Return (X, Y) of the center of cell containing provided text 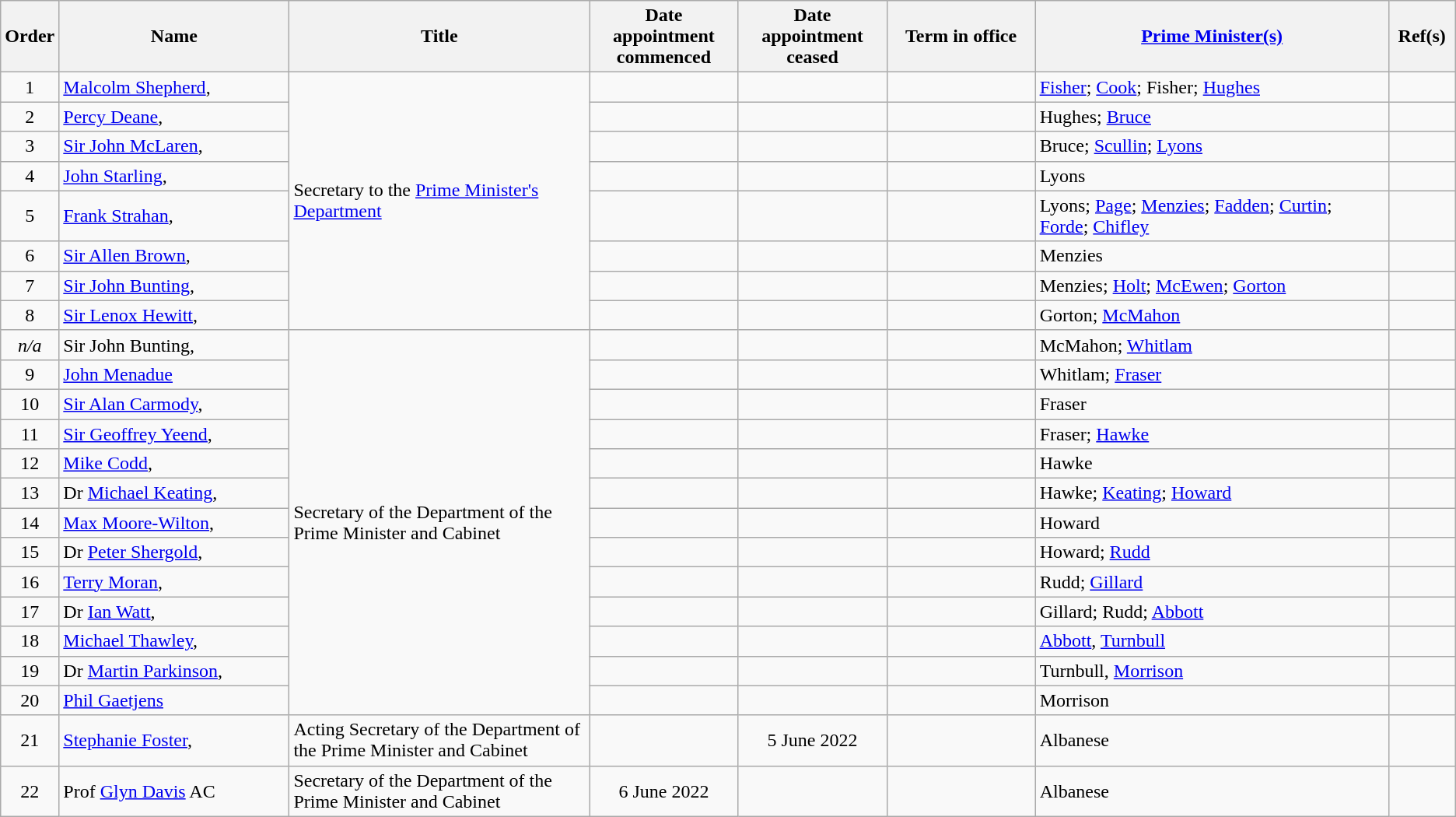
6 (30, 256)
Lyons (1212, 176)
Menzies (1212, 256)
Malcolm Shepherd, (174, 87)
Dr Ian Watt, (174, 612)
21 (30, 741)
Ref(s) (1422, 37)
Secretary to the Prime Minister's Department (439, 202)
2 (30, 117)
Percy Deane, (174, 117)
Terry Moran, (174, 582)
7 (30, 286)
9 (30, 374)
n/a (30, 345)
Name (174, 37)
Prof Glyn Davis AC (174, 791)
John Menadue (174, 374)
McMahon; Whitlam (1212, 345)
Turnbull, Morrison (1212, 671)
Gorton; McMahon (1212, 315)
Gillard; Rudd; Abbott (1212, 612)
Sir Lenox Hewitt, (174, 315)
Mike Codd, (174, 464)
4 (30, 176)
6 June 2022 (664, 791)
14 (30, 523)
17 (30, 612)
1 (30, 87)
Term in office (961, 37)
Order (30, 37)
3 (30, 146)
Morrison (1212, 700)
Rudd; Gillard (1212, 582)
20 (30, 700)
15 (30, 552)
Michael Thawley, (174, 641)
John Starling, (174, 176)
Dr Peter Shergold, (174, 552)
22 (30, 791)
Stephanie Foster, (174, 741)
Lyons; Page; Menzies; Fadden; Curtin; Forde; Chifley (1212, 216)
Phil Gaetjens (174, 700)
18 (30, 641)
Howard; Rudd (1212, 552)
Dr Martin Parkinson, (174, 671)
10 (30, 404)
Sir Alan Carmody, (174, 404)
Bruce; Scullin; Lyons (1212, 146)
19 (30, 671)
Sir John McLaren, (174, 146)
Hawke (1212, 464)
Fraser; Hawke (1212, 433)
11 (30, 433)
Howard (1212, 523)
12 (30, 464)
Fisher; Cook; Fisher; Hughes (1212, 87)
Whitlam; Fraser (1212, 374)
16 (30, 582)
Hawke; Keating; Howard (1212, 493)
Date appointmentceased (812, 37)
5 (30, 216)
Sir Geoffrey Yeend, (174, 433)
Dr Michael Keating, (174, 493)
Abbott, Turnbull (1212, 641)
8 (30, 315)
Title (439, 37)
Fraser (1212, 404)
Frank Strahan, (174, 216)
Max Moore-Wilton, (174, 523)
Hughes; Bruce (1212, 117)
Menzies; Holt; McEwen; Gorton (1212, 286)
Prime Minister(s) (1212, 37)
5 June 2022 (812, 741)
Acting Secretary of the Department of the Prime Minister and Cabinet (439, 741)
Date appointmentcommenced (664, 37)
13 (30, 493)
Sir Allen Brown, (174, 256)
